Output the [x, y] coordinate of the center of the cell containing the given text.  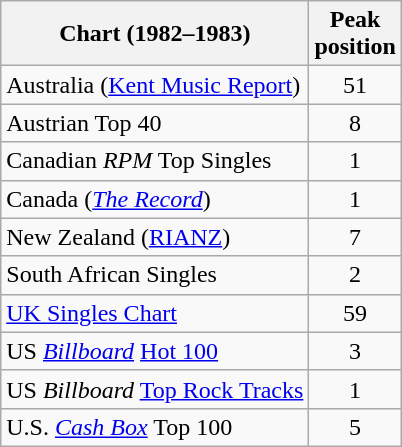
U.S. Cash Box Top 100 [155, 427]
Canada (The Record) [155, 199]
Peakposition [355, 34]
US Billboard Top Rock Tracks [155, 389]
8 [355, 123]
US Billboard Hot 100 [155, 351]
7 [355, 237]
3 [355, 351]
2 [355, 275]
Australia (Kent Music Report) [155, 85]
New Zealand (RIANZ) [155, 237]
Canadian RPM Top Singles [155, 161]
59 [355, 313]
5 [355, 427]
51 [355, 85]
UK Singles Chart [155, 313]
Chart (1982–1983) [155, 34]
Austrian Top 40 [155, 123]
South African Singles [155, 275]
